Scan for the cell matching the given text and deliver its (x, y) coordinate at center. 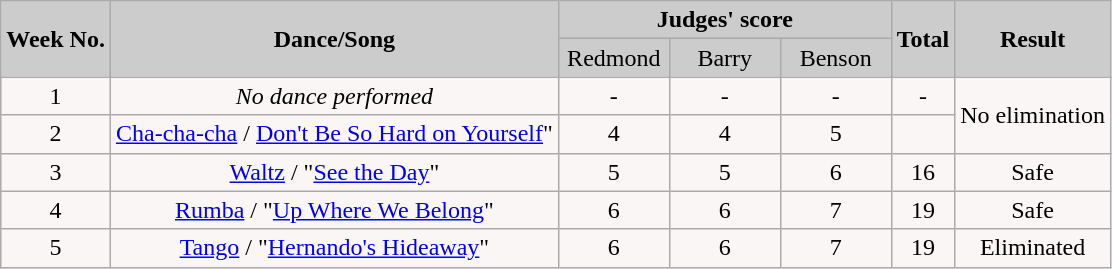
Cha-cha-cha / Don't Be So Hard on Yourself" (334, 134)
Eliminated (1033, 248)
No dance performed (334, 96)
Benson (836, 58)
1 (56, 96)
Redmond (614, 58)
Dance/Song (334, 39)
Result (1033, 39)
Rumba / "Up Where We Belong" (334, 210)
No elimination (1033, 115)
Week No. (56, 39)
Waltz / "See the Day" (334, 172)
Tango / "Hernando's Hideaway" (334, 248)
2 (56, 134)
Total (923, 39)
3 (56, 172)
Barry (724, 58)
Judges' score (724, 20)
16 (923, 172)
